Pinpoint the cell where the given text exists, returning its [X, Y] midpoint coordinate. 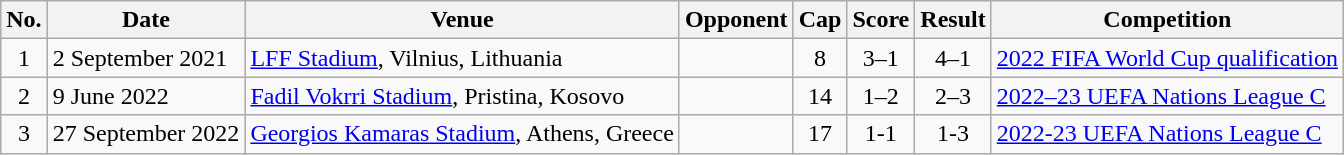
9 June 2022 [146, 96]
2022 FIFA World Cup qualification [1167, 58]
1-1 [881, 134]
LFF Stadium, Vilnius, Lithuania [462, 58]
No. [24, 20]
Venue [462, 20]
Fadil Vokrri Stadium, Pristina, Kosovo [462, 96]
Opponent [736, 20]
2–3 [953, 96]
2 September 2021 [146, 58]
27 September 2022 [146, 134]
3–1 [881, 58]
Cap [820, 20]
2022-23 UEFA Nations League C [1167, 134]
17 [820, 134]
3 [24, 134]
1-3 [953, 134]
Date [146, 20]
1–2 [881, 96]
8 [820, 58]
2022–23 UEFA Nations League C [1167, 96]
1 [24, 58]
2 [24, 96]
Score [881, 20]
Competition [1167, 20]
4–1 [953, 58]
Result [953, 20]
Georgios Kamaras Stadium, Athens, Greece [462, 134]
14 [820, 96]
